Scan for the cell matching the given text and deliver its [X, Y] coordinate at center. 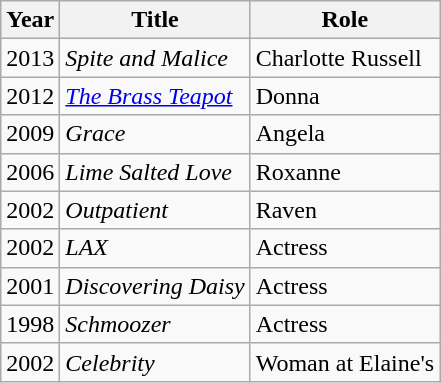
Spite and Malice [155, 58]
2012 [30, 96]
2001 [30, 286]
Angela [344, 134]
Charlotte Russell [344, 58]
1998 [30, 324]
Lime Salted Love [155, 172]
Title [155, 20]
Outpatient [155, 210]
The Brass Teapot [155, 96]
Roxanne [344, 172]
Role [344, 20]
LAX [155, 248]
2013 [30, 58]
Woman at Elaine's [344, 362]
2009 [30, 134]
Schmoozer [155, 324]
Grace [155, 134]
Discovering Daisy [155, 286]
Donna [344, 96]
Raven [344, 210]
Year [30, 20]
Celebrity [155, 362]
2006 [30, 172]
